Extract the (x, y) coordinate from the center of the cell holding the provided text.  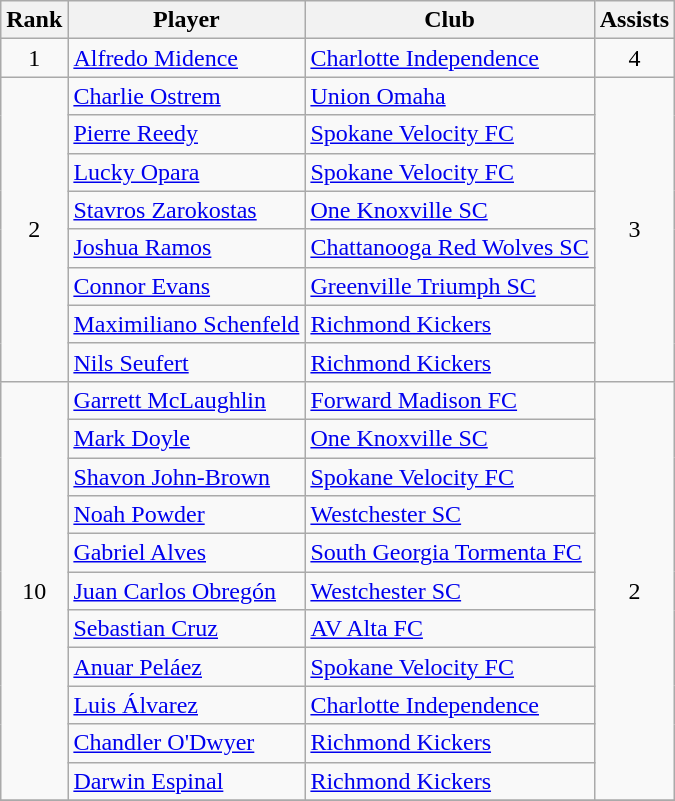
Shavon John-Brown (186, 477)
Pierre Reedy (186, 134)
South Georgia Tormenta FC (450, 553)
Juan Carlos Obregón (186, 591)
Luis Álvarez (186, 705)
Player (186, 20)
Charlie Ostrem (186, 96)
Joshua Ramos (186, 248)
AV Alta FC (450, 629)
Anuar Peláez (186, 667)
Forward Madison FC (450, 400)
Club (450, 20)
Mark Doyle (186, 438)
Connor Evans (186, 286)
Chandler O'Dwyer (186, 743)
Rank (34, 20)
1 (34, 58)
Alfredo Midence (186, 58)
Garrett McLaughlin (186, 400)
3 (634, 229)
Union Omaha (450, 96)
4 (634, 58)
10 (34, 590)
Greenville Triumph SC (450, 286)
Darwin Espinal (186, 781)
Maximiliano Schenfeld (186, 324)
Lucky Opara (186, 172)
Chattanooga Red Wolves SC (450, 248)
Stavros Zarokostas (186, 210)
Gabriel Alves (186, 553)
Sebastian Cruz (186, 629)
Noah Powder (186, 515)
Nils Seufert (186, 362)
Assists (634, 20)
